Scan for the cell matching the given text and deliver its (X, Y) coordinate at center. 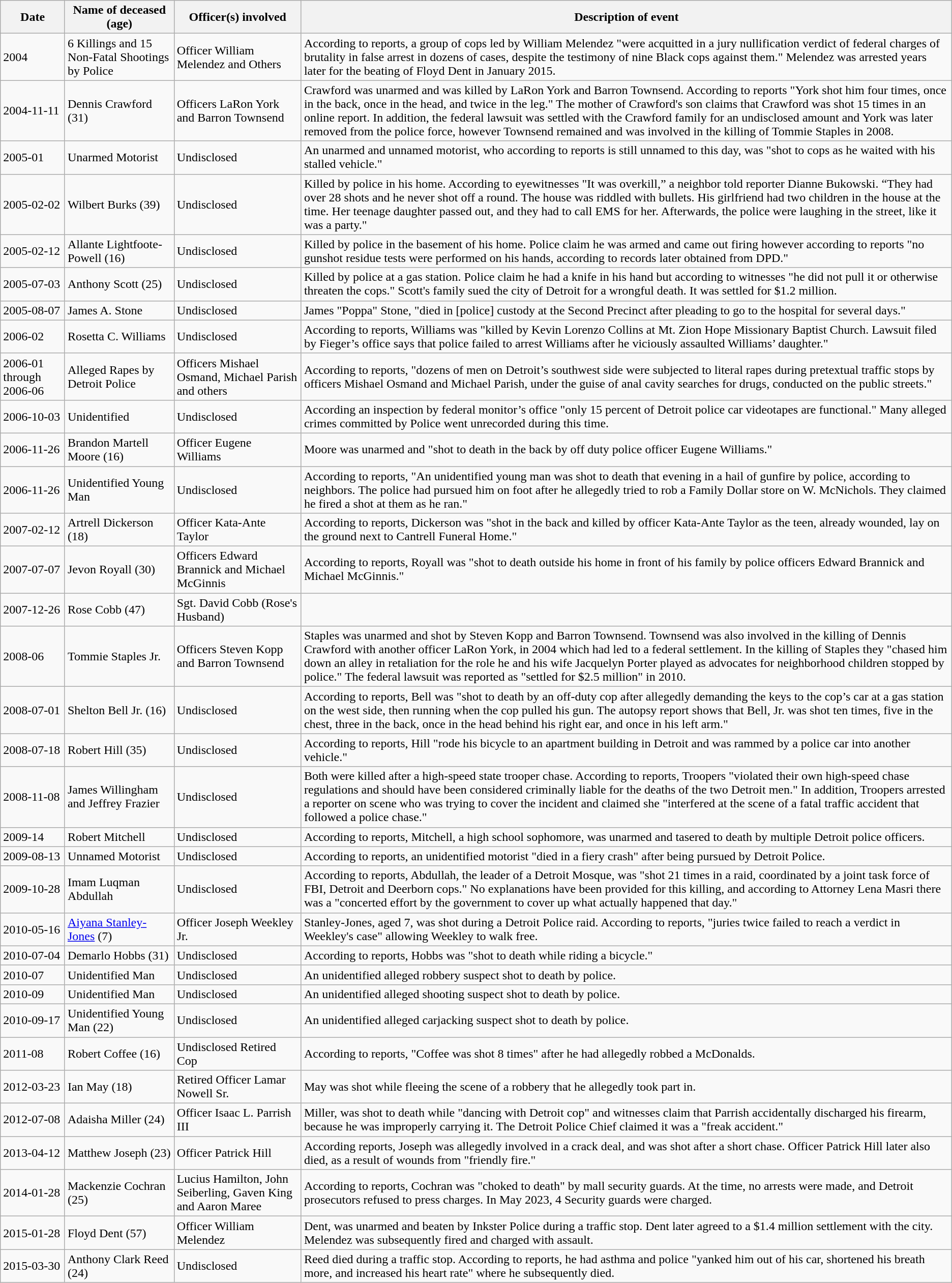
2009-14 (33, 837)
Allante Lightfoote-Powell (16) (119, 251)
2015-01-28 (33, 1233)
An unidentified alleged robbery suspect shot to death by police. (627, 975)
Anthony Scott (25) (119, 284)
Officer(s) involved (237, 17)
Officers Steven Kopp and Barron Townsend (237, 656)
According to reports, "Coffee was shot 8 times" after he had allegedly robbed a McDonalds. (627, 1053)
Retired Officer Lamar Nowell Sr. (237, 1087)
Artrell Dickerson (18) (119, 530)
According to reports, Mitchell, a high school sophomore, was unarmed and tasered to death by multiple Detroit police officers. (627, 837)
Officers Edward Brannick and Michael McGinnis (237, 570)
According to reports, an unidentified motorist "died in a fiery crash" after being pursued by Detroit Police. (627, 856)
Officers Mishael Osmand, Michael Parish and others (237, 376)
2007-12-26 (33, 609)
2006-01 through 2006-06 (33, 376)
Unnamed Motorist (119, 856)
2008-11-08 (33, 797)
Sgt. David Cobb (Rose's Husband) (237, 609)
2012-07-08 (33, 1120)
Matthew Joseph (23) (119, 1153)
6 Killings and 15 Non-Fatal Shootings by Police (119, 57)
2006-10-03 (33, 416)
Rose Cobb (47) (119, 609)
An unidentified alleged carjacking suspect shot to death by police. (627, 1020)
Lucius Hamilton, John Seiberling, Gaven King and Aaron Maree (237, 1193)
2004 (33, 57)
An unarmed and unnamed motorist, who according to reports is still unnamed to this day, was "shot to cops as he waited with his stalled vehicle." (627, 158)
Demarlo Hobbs (31) (119, 955)
Aiyana Stanley-Jones (7) (119, 929)
2007-02-12 (33, 530)
2012-03-23 (33, 1087)
Shelton Bell Jr. (16) (119, 710)
Jevon Royall (30) (119, 570)
2010-07 (33, 975)
Adaisha Miller (24) (119, 1120)
Undisclosed Retired Cop (237, 1053)
2009-08-13 (33, 856)
According to reports, Hill "rode his bicycle to an apartment building in Detroit and was rammed by a police car into another vehicle." (627, 750)
According to reports, Hobbs was "shot to death while riding a bicycle." (627, 955)
Mackenzie Cochran (25) (119, 1193)
An unidentified alleged shooting suspect shot to death by police. (627, 994)
Unidentified (119, 416)
2015-03-30 (33, 1266)
Tommie Staples Jr. (119, 656)
James "Poppa" Stone, "died in [police] custody at the Second Precinct after pleading to go to the hospital for several days." (627, 310)
Description of event (627, 17)
2005-02-12 (33, 251)
2007-07-07 (33, 570)
Officer Joseph Weekley Jr. (237, 929)
Officer William Melendez and Others (237, 57)
Unarmed Motorist (119, 158)
James A. Stone (119, 310)
Date (33, 17)
2011-08 (33, 1053)
2014-01-28 (33, 1193)
Ian May (18) (119, 1087)
May was shot while fleeing the scene of a robbery that he allegedly took part in. (627, 1087)
2005-01 (33, 158)
2008-06 (33, 656)
Floyd Dent (57) (119, 1233)
Robert Mitchell (119, 837)
Unidentified Young Man (22) (119, 1020)
2004-11-11 (33, 111)
Unidentified Young Man (119, 489)
According to reports, Royall was "shot to death outside his home in front of his family by police officers Edward Brannick and Michael McGinnis." (627, 570)
Robert Hill (35) (119, 750)
2006-02 (33, 337)
Dennis Crawford (31) (119, 111)
2005-02-02 (33, 205)
2010-09 (33, 994)
2010-05-16 (33, 929)
Rosetta C. Williams (119, 337)
Officer Eugene Williams (237, 450)
Imam Luqman Abdullah (119, 889)
2010-09-17 (33, 1020)
James Willingham and Jeffrey Frazier (119, 797)
Alleged Rapes by Detroit Police (119, 376)
Officer William Melendez (237, 1233)
Brandon Martell Moore (16) (119, 450)
Officer Isaac L. Parrish III (237, 1120)
Wilbert Burks (39) (119, 205)
2009-10-28 (33, 889)
2008-07-18 (33, 750)
Anthony Clark Reed (24) (119, 1266)
2008-07-01 (33, 710)
2005-07-03 (33, 284)
2013-04-12 (33, 1153)
Name of deceased (age) (119, 17)
Officer Kata-Ante Taylor (237, 530)
Officer Patrick Hill (237, 1153)
Moore was unarmed and "shot to death in the back by off duty police officer Eugene Williams." (627, 450)
2010-07-04 (33, 955)
Officers LaRon York and Barron Townsend (237, 111)
2005-08-07 (33, 310)
Robert Coffee (16) (119, 1053)
